Determine the [X, Y] coordinate at the center of the cell enclosing the given text.  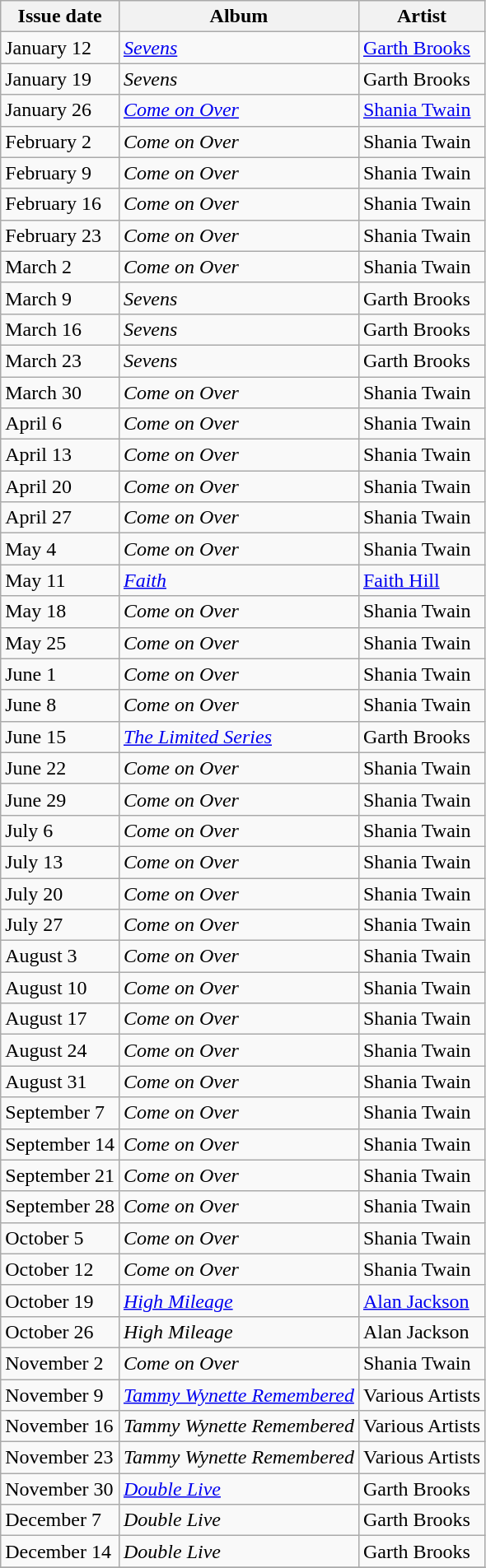
June 22 [60, 768]
March 16 [60, 329]
Album [239, 16]
October 19 [60, 1300]
January 12 [60, 48]
November 2 [60, 1363]
July 27 [60, 925]
November 16 [60, 1426]
December 14 [60, 1552]
October 12 [60, 1269]
October 26 [60, 1332]
May 18 [60, 612]
April 27 [60, 518]
May 25 [60, 643]
August 31 [60, 1082]
January 26 [60, 110]
June 29 [60, 799]
March 2 [60, 267]
December 7 [60, 1520]
November 23 [60, 1458]
Issue date [60, 16]
August 17 [60, 1019]
May 4 [60, 549]
February 23 [60, 235]
October 5 [60, 1238]
Faith [239, 580]
September 21 [60, 1175]
February 9 [60, 173]
February 2 [60, 142]
August 3 [60, 956]
November 9 [60, 1395]
February 16 [60, 204]
July 6 [60, 831]
March 30 [60, 393]
April 13 [60, 455]
September 14 [60, 1144]
April 6 [60, 424]
July 13 [60, 862]
Artist [422, 16]
June 15 [60, 737]
September 7 [60, 1113]
July 20 [60, 893]
August 24 [60, 1050]
March 23 [60, 361]
January 19 [60, 79]
April 20 [60, 486]
November 30 [60, 1489]
September 28 [60, 1207]
June 8 [60, 705]
June 1 [60, 674]
May 11 [60, 580]
March 9 [60, 298]
August 10 [60, 988]
Faith Hill [422, 580]
The Limited Series [239, 737]
